Locate the cell with the specified text and output its [X, Y] center coordinate. 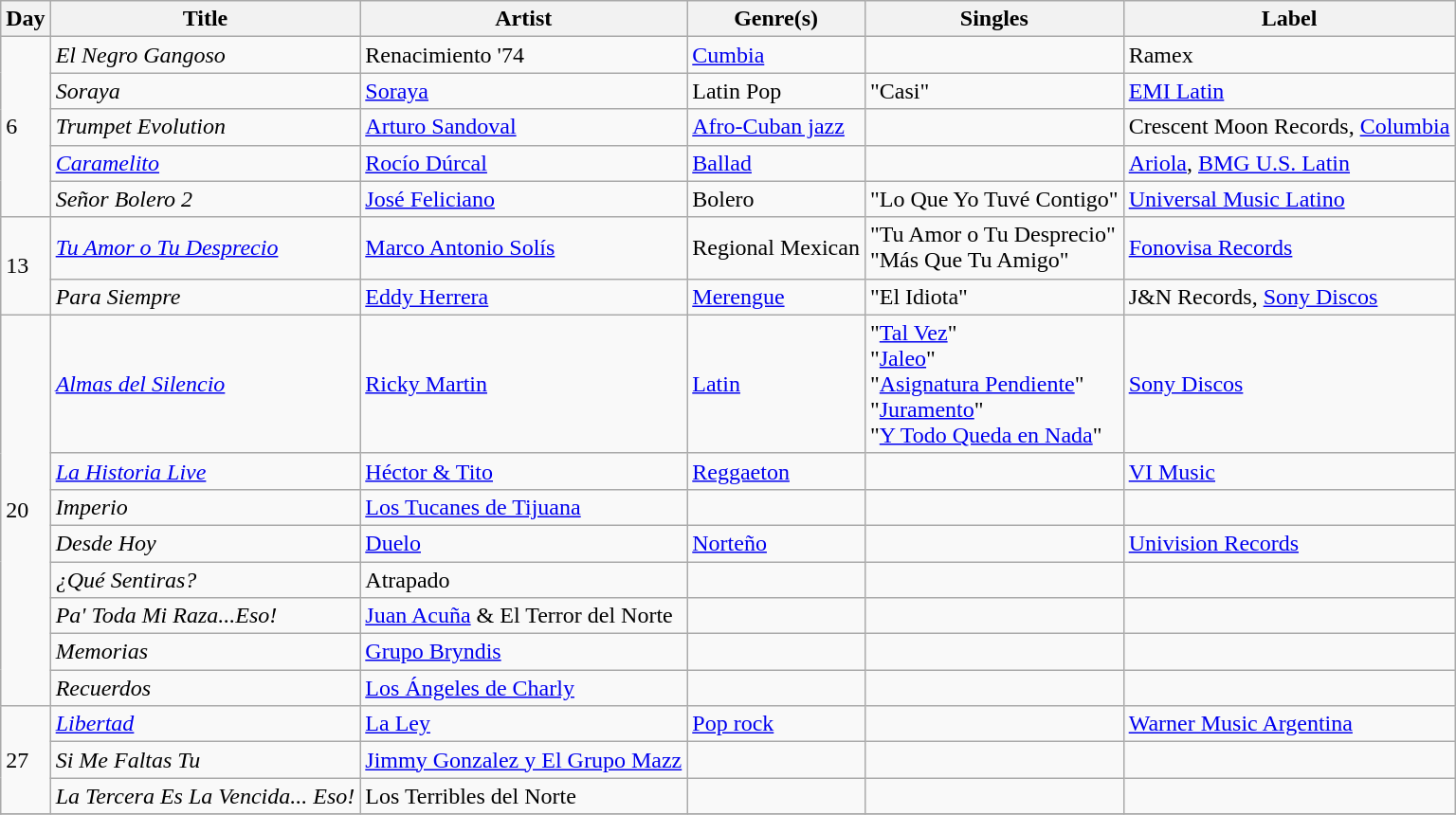
6 [26, 127]
Atrapado [523, 579]
Latin [776, 384]
Ariola, BMG U.S. Latin [1289, 163]
"El Idiota" [993, 297]
13 [26, 265]
Jimmy Gonzalez y El Grupo Mazz [523, 760]
Recuerdos [205, 688]
Rocío Dúrcal [523, 163]
Pop rock [776, 724]
Cumbia [776, 55]
Singles [993, 19]
Reggaeton [776, 471]
Univision Records [1289, 543]
Latin Pop [776, 91]
Day [26, 19]
27 [26, 760]
Caramelito [205, 163]
Universal Music Latino [1289, 199]
Regional Mexican [776, 248]
Ballad [776, 163]
Title [205, 19]
"Lo Que Yo Tuvé Contigo" [993, 199]
Si Me Faltas Tu [205, 760]
Artist [523, 19]
Marco Antonio Solís [523, 248]
Afro-Cuban jazz [776, 127]
Merengue [776, 297]
Pa' Toda Mi Raza...Eso! [205, 616]
Sony Discos [1289, 384]
Fonovisa Records [1289, 248]
Héctor & Tito [523, 471]
Los Tucanes de Tijuana [523, 507]
Trumpet Evolution [205, 127]
La Tercera Es La Vencida... Eso! [205, 796]
Ramex [1289, 55]
Genre(s) [776, 19]
"Tu Amor o Tu Desprecio""Más Que Tu Amigo" [993, 248]
Warner Music Argentina [1289, 724]
La Ley [523, 724]
"Casi" [993, 91]
Duelo [523, 543]
Almas del Silencio [205, 384]
Los Terribles del Norte [523, 796]
Ricky Martin [523, 384]
Libertad [205, 724]
La Historia Live [205, 471]
Memorias [205, 652]
Bolero [776, 199]
José Feliciano [523, 199]
Arturo Sandoval [523, 127]
Para Siempre [205, 297]
"Tal Vez""Jaleo""Asignatura Pendiente""Juramento""Y Todo Queda en Nada" [993, 384]
Juan Acuña & El Terror del Norte [523, 616]
Eddy Herrera [523, 297]
VI Music [1289, 471]
Crescent Moon Records, Columbia [1289, 127]
Label [1289, 19]
Desde Hoy [205, 543]
El Negro Gangoso [205, 55]
Norteño [776, 543]
Grupo Bryndis [523, 652]
Los Ángeles de Charly [523, 688]
20 [26, 510]
EMI Latin [1289, 91]
J&N Records, Sony Discos [1289, 297]
Señor Bolero 2 [205, 199]
Renacimiento '74 [523, 55]
Tu Amor o Tu Desprecio [205, 248]
¿Qué Sentiras? [205, 579]
Imperio [205, 507]
